Return the (X, Y) coordinate for the center point of the cell that contains the specified text.  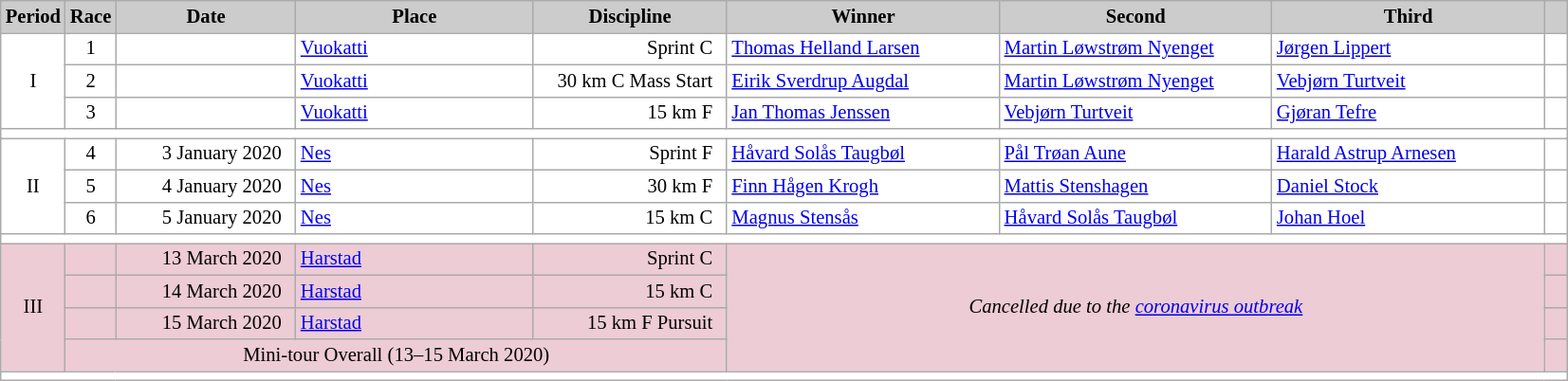
3 January 2020 (206, 154)
Second (1136, 16)
Place (415, 16)
4 (91, 154)
Jørgen Lippert (1408, 48)
Third (1408, 16)
30 km C Mass Start (630, 81)
Period (33, 16)
Mattis Stenshagen (1136, 186)
4 January 2020 (206, 186)
5 (91, 186)
Mini-tour Overall (13–15 March 2020) (397, 355)
Discipline (630, 16)
II (33, 186)
1 (91, 48)
Thomas Helland Larsen (863, 48)
Jan Thomas Jenssen (863, 113)
Race (91, 16)
Eirik Sverdrup Augdal (863, 81)
13 March 2020 (206, 259)
3 (91, 113)
30 km F (630, 186)
15 km F (630, 113)
15 March 2020 (206, 323)
14 March 2020 (206, 291)
Finn Hågen Krogh (863, 186)
Pål Trøan Aune (1136, 154)
III (33, 307)
Date (206, 16)
15 km F Pursuit (630, 323)
2 (91, 81)
Winner (863, 16)
Daniel Stock (1408, 186)
Magnus Stensås (863, 218)
I (33, 80)
Johan Hoel (1408, 218)
Sprint F (630, 154)
6 (91, 218)
5 January 2020 (206, 218)
Cancelled due to the coronavirus outbreak (1135, 307)
Gjøran Tefre (1408, 113)
Harald Astrup Arnesen (1408, 154)
